Return the [x, y] coordinate for the center point of the cell that contains the specified text.  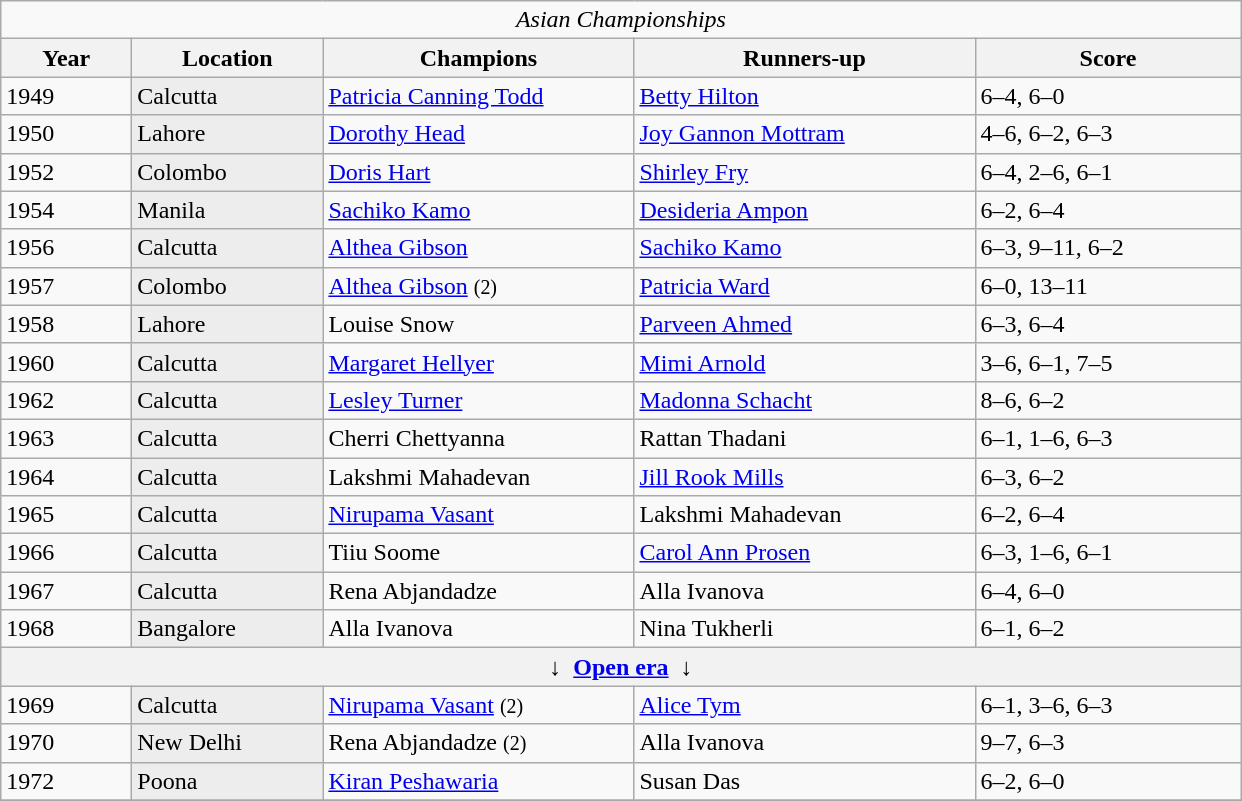
6–4, 2–6, 6–1 [1108, 172]
Runners-up [804, 58]
Nirupama Vasant (2) [478, 705]
Rattan Thadani [804, 438]
Jill Rook Mills [804, 477]
1950 [66, 134]
Manila [228, 210]
Susan Das [804, 781]
Cherri Chettyanna [478, 438]
1965 [66, 515]
6–3, 6–4 [1108, 324]
1952 [66, 172]
6–3, 1–6, 6–1 [1108, 553]
Althea Gibson (2) [478, 286]
Location [228, 58]
1968 [66, 629]
1960 [66, 362]
Margaret Hellyer [478, 362]
1969 [66, 705]
Althea Gibson [478, 248]
Patricia Ward [804, 286]
8–6, 6–2 [1108, 400]
3–6, 6–1, 7–5 [1108, 362]
1963 [66, 438]
Tiiu Soome [478, 553]
Dorothy Head [478, 134]
Champions [478, 58]
Shirley Fry [804, 172]
Poona [228, 781]
6–0, 13–11 [1108, 286]
Year [66, 58]
Score [1108, 58]
6–1, 6–2 [1108, 629]
Mimi Arnold [804, 362]
6–2, 6–0 [1108, 781]
Rena Abjandadze (2) [478, 743]
9–7, 6–3 [1108, 743]
1954 [66, 210]
1964 [66, 477]
Nina Tukherli [804, 629]
6–3, 6–2 [1108, 477]
1958 [66, 324]
New Delhi [228, 743]
Parveen Ahmed [804, 324]
6–1, 3–6, 6–3 [1108, 705]
6–1, 1–6, 6–3 [1108, 438]
1949 [66, 96]
Bangalore [228, 629]
1956 [66, 248]
1972 [66, 781]
Kiran Peshawaria [478, 781]
1970 [66, 743]
4–6, 6–2, 6–3 [1108, 134]
Carol Ann Prosen [804, 553]
Desideria Ampon [804, 210]
Nirupama Vasant [478, 515]
Doris Hart [478, 172]
1967 [66, 591]
1957 [66, 286]
Betty Hilton [804, 96]
Louise Snow [478, 324]
Asian Championships [621, 20]
Alice Tym [804, 705]
Lesley Turner [478, 400]
↓ Open era ↓ [621, 667]
1962 [66, 400]
Rena Abjandadze [478, 591]
Joy Gannon Mottram [804, 134]
6–3, 9–11, 6–2 [1108, 248]
Patricia Canning Todd [478, 96]
Madonna Schacht [804, 400]
1966 [66, 553]
